Return (x, y) of the center of cell containing provided text 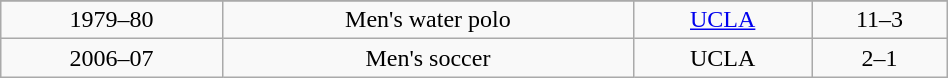
2–1 (880, 58)
2006–07 (112, 58)
Men's water polo (428, 20)
1979–80 (112, 20)
11–3 (880, 20)
Men's soccer (428, 58)
